For the text-containing cell, return its midpoint in (x, y) coordinate format. 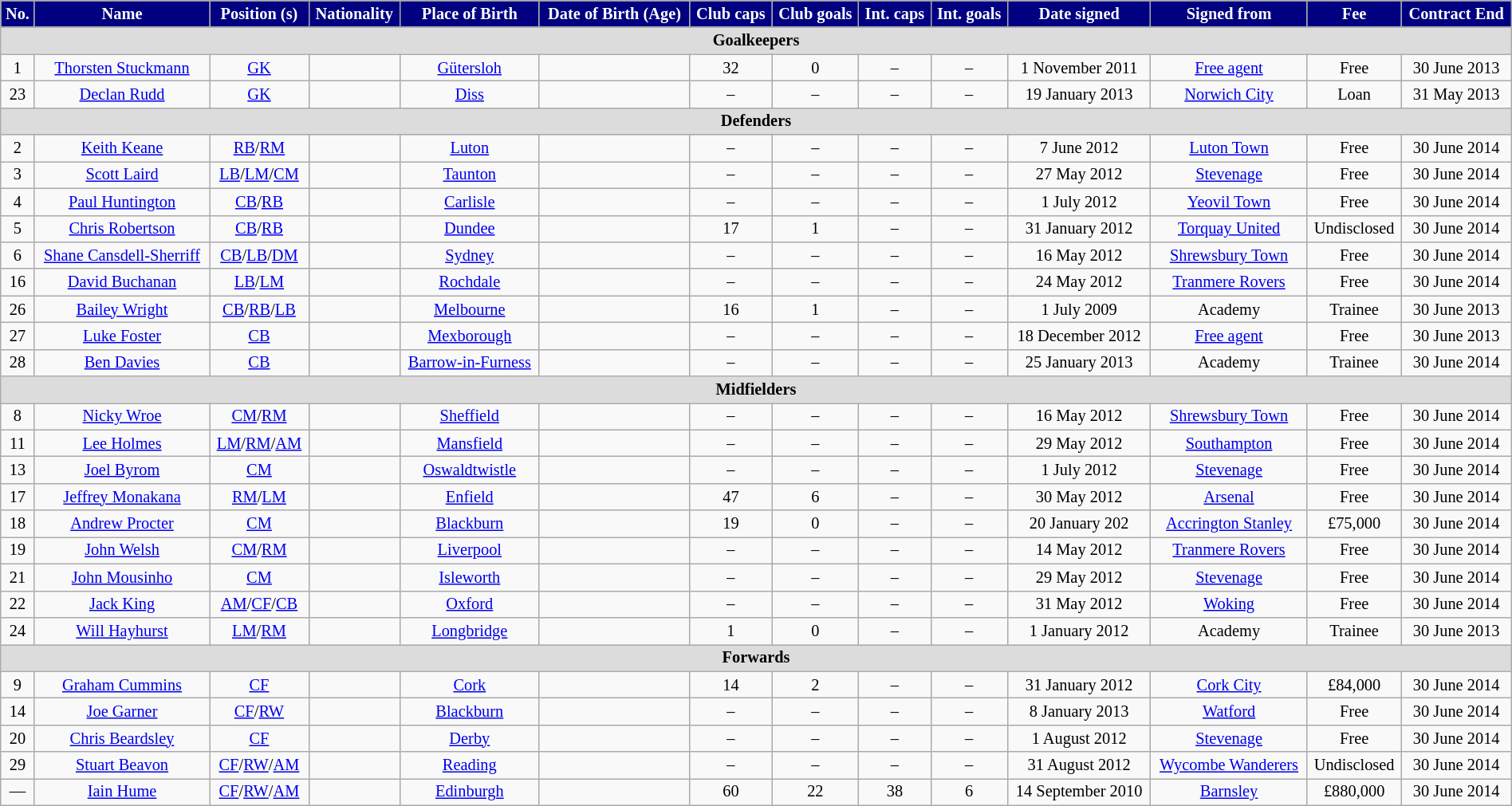
CF/RW (259, 711)
Torquay United (1229, 229)
Club caps (730, 14)
Dundee (469, 229)
£880,000 (1354, 792)
Jack King (122, 604)
Rochdale (469, 282)
5 (18, 229)
Lee Holmes (122, 443)
Wycombe Wanderers (1229, 765)
Oxford (469, 604)
1 November 2011 (1079, 68)
Int. goals (969, 14)
47 (730, 497)
38 (895, 792)
Midfielders (756, 390)
Nicky Wroe (122, 416)
31 May 2013 (1456, 94)
Stuart Beavon (122, 765)
£84,000 (1354, 685)
Yeovil Town (1229, 202)
Club goals (815, 14)
Fee (1354, 14)
30 May 2012 (1079, 497)
Paul Huntington (122, 202)
Sydney (469, 255)
24 May 2012 (1079, 282)
Enfield (469, 497)
31 August 2012 (1079, 765)
Mexborough (469, 336)
Ben Davies (122, 363)
Place of Birth (469, 14)
Mansfield (469, 443)
Accrington Stanley (1229, 524)
Thorsten Stuckmann (122, 68)
Bailey Wright (122, 309)
Arsenal (1229, 497)
— (18, 792)
13 (18, 470)
Norwich City (1229, 94)
Graham Cummins (122, 685)
Name (122, 14)
Luke Foster (122, 336)
Joe Garner (122, 711)
Loan (1354, 94)
Chris Beardsley (122, 738)
26 (18, 309)
Barnsley (1229, 792)
Gütersloh (469, 68)
8 January 2013 (1079, 711)
1 July 2009 (1079, 309)
John Welsh (122, 550)
Jeffrey Monakana (122, 497)
Melbourne (469, 309)
Luton Town (1229, 148)
Date of Birth (Age) (614, 14)
1 January 2012 (1079, 631)
19 January 2013 (1079, 94)
Scott Laird (122, 175)
CB/RB/LB (259, 309)
Iain Hume (122, 792)
27 May 2012 (1079, 175)
Watford (1229, 711)
28 (18, 363)
Nationality (354, 14)
LM/RM/AM (259, 443)
Liverpool (469, 550)
Woking (1229, 604)
RM/LM (259, 497)
Luton (469, 148)
Date signed (1079, 14)
Derby (469, 738)
Sheffield (469, 416)
Reading (469, 765)
Goalkeepers (756, 41)
Carlisle (469, 202)
Int. caps (895, 14)
Position (s) (259, 14)
14 September 2010 (1079, 792)
Chris Robertson (122, 229)
Isleworth (469, 577)
9 (18, 685)
Defenders (756, 121)
18 December 2012 (1079, 336)
Barrow-in-Furness (469, 363)
Cork City (1229, 685)
1 August 2012 (1079, 738)
David Buchanan (122, 282)
24 (18, 631)
4 (18, 202)
Oswaldtwistle (469, 470)
8 (18, 416)
21 (18, 577)
11 (18, 443)
23 (18, 94)
Forwards (756, 658)
CB/LB/DM (259, 255)
LB/LM (259, 282)
Declan Rudd (122, 94)
20 January 202 (1079, 524)
Andrew Procter (122, 524)
20 (18, 738)
29 (18, 765)
AM/CF/CB (259, 604)
£75,000 (1354, 524)
John Mousinho (122, 577)
7 June 2012 (1079, 148)
LB/LM/CM (259, 175)
Contract End (1456, 14)
Will Hayhurst (122, 631)
14 May 2012 (1079, 550)
Keith Keane (122, 148)
LM/RM (259, 631)
18 (18, 524)
Diss (469, 94)
60 (730, 792)
32 (730, 68)
RB/RM (259, 148)
Edinburgh (469, 792)
31 May 2012 (1079, 604)
Cork (469, 685)
3 (18, 175)
No. (18, 14)
Taunton (469, 175)
Longbridge (469, 631)
Southampton (1229, 443)
27 (18, 336)
Joel Byrom (122, 470)
Signed from (1229, 14)
25 January 2013 (1079, 363)
Shane Cansdell-Sherriff (122, 255)
